Determine the [x, y] coordinate at the center of the cell enclosing the given text.  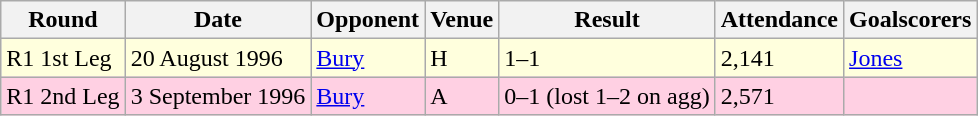
Venue [462, 20]
H [462, 58]
3 September 1996 [218, 96]
Round [63, 20]
R1 2nd Leg [63, 96]
Jones [910, 58]
Goalscorers [910, 20]
2,141 [779, 58]
A [462, 96]
Opponent [368, 20]
1–1 [607, 58]
0–1 (lost 1–2 on agg) [607, 96]
R1 1st Leg [63, 58]
2,571 [779, 96]
Date [218, 20]
Result [607, 20]
Attendance [779, 20]
20 August 1996 [218, 58]
